Search for the cell housing the specified text and yield its (x, y) center coordinate. 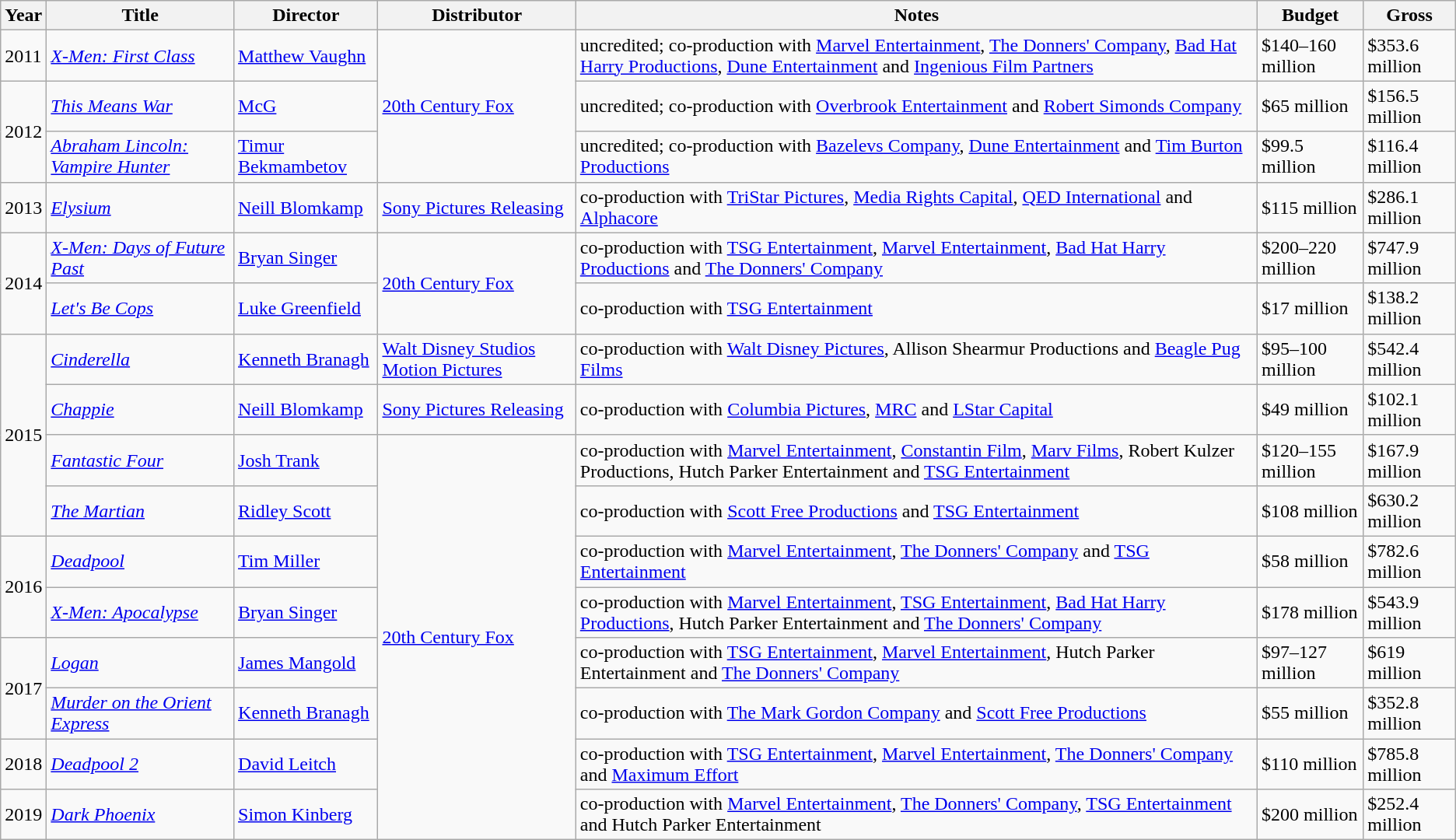
co-production with Columbia Pictures, MRC and LStar Capital (916, 409)
Chappie (140, 409)
Fantastic Four (140, 460)
co-production with Marvel Entertainment, The Donners' Company, TSG Entertainment and Hutch Parker Entertainment (916, 815)
Deadpool (140, 562)
Abraham Lincoln: Vampire Hunter (140, 157)
$110 million (1311, 764)
Murder on the Orient Express (140, 714)
Cinderella (140, 359)
co-production with TSG Entertainment, Marvel Entertainment, The Donners' Company and Maximum Effort (916, 764)
$156.5 million (1409, 106)
$543.9 million (1409, 611)
$353.6 million (1409, 56)
$55 million (1311, 714)
co-production with Scott Free Productions and TSG Entertainment (916, 510)
co-production with Marvel Entertainment, The Donners' Company and TSG Entertainment (916, 562)
David Leitch (306, 764)
Title (140, 16)
Walt Disney Studios Motion Pictures (477, 359)
co-production with Walt Disney Pictures, Allison Shearmur Productions and Beagle Pug Films (916, 359)
Deadpool 2 (140, 764)
Luke Greenfield (306, 308)
$167.9 million (1409, 460)
Simon Kinberg (306, 815)
Logan (140, 663)
$286.1 million (1409, 207)
X-Men: First Class (140, 56)
$630.2 million (1409, 510)
X-Men: Days of Future Past (140, 258)
co-production with The Mark Gordon Company and Scott Free Productions (916, 714)
$17 million (1311, 308)
$200–220 million (1311, 258)
$120–155 million (1311, 460)
2017 (23, 688)
co-production with Marvel Entertainment, Constantin Film, Marv Films, Robert Kulzer Productions, Hutch Parker Entertainment and TSG Entertainment (916, 460)
Budget (1311, 16)
co-production with Marvel Entertainment, TSG Entertainment, Bad Hat Harry Productions, Hutch Parker Entertainment and The Donners' Company (916, 611)
2018 (23, 764)
$115 million (1311, 207)
2016 (23, 586)
co-production with TriStar Pictures, Media Rights Capital, QED International and Alphacore (916, 207)
$116.4 million (1409, 157)
$178 million (1311, 611)
uncredited; co-production with Marvel Entertainment, The Donners' Company, Bad Hat Harry Productions, Dune Entertainment and Ingenious Film Partners (916, 56)
uncredited; co-production with Bazelevs Company, Dune Entertainment and Tim Burton Productions (916, 157)
Matthew Vaughn (306, 56)
2013 (23, 207)
$140–160 million (1311, 56)
$49 million (1311, 409)
2012 (23, 131)
Timur Bekmambetov (306, 157)
Notes (916, 16)
$102.1 million (1409, 409)
Gross (1409, 16)
X-Men: Apocalypse (140, 611)
co-production with TSG Entertainment (916, 308)
$99.5 million (1311, 157)
This Means War (140, 106)
James Mangold (306, 663)
$138.2 million (1409, 308)
$782.6 million (1409, 562)
Elysium (140, 207)
Distributor (477, 16)
$352.8 million (1409, 714)
$747.9 million (1409, 258)
$108 million (1311, 510)
Director (306, 16)
$542.4 million (1409, 359)
Ridley Scott (306, 510)
$785.8 million (1409, 764)
Let's Be Cops (140, 308)
2011 (23, 56)
$65 million (1311, 106)
$619 million (1409, 663)
$95–100 million (1311, 359)
uncredited; co-production with Overbrook Entertainment and Robert Simonds Company (916, 106)
The Martian (140, 510)
$252.4 million (1409, 815)
2014 (23, 283)
2015 (23, 435)
2019 (23, 815)
McG (306, 106)
$200 million (1311, 815)
co-production with TSG Entertainment, Marvel Entertainment, Hutch Parker Entertainment and The Donners' Company (916, 663)
Dark Phoenix (140, 815)
$97–127 million (1311, 663)
co-production with TSG Entertainment, Marvel Entertainment, Bad Hat Harry Productions and The Donners' Company (916, 258)
Josh Trank (306, 460)
Year (23, 16)
Tim Miller (306, 562)
$58 million (1311, 562)
